Return the (X, Y) coordinate for the center point of the cell that contains the specified text.  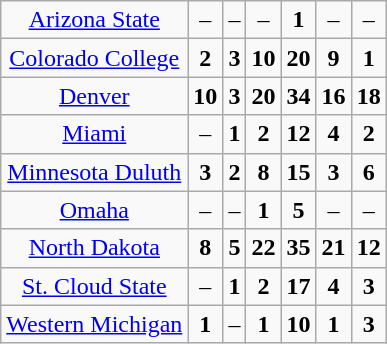
22 (264, 248)
9 (334, 58)
17 (298, 286)
Minnesota Duluth (94, 172)
6 (368, 172)
Denver (94, 96)
18 (368, 96)
Colorado College (94, 58)
Arizona State (94, 20)
35 (298, 248)
Omaha (94, 210)
16 (334, 96)
Miami (94, 134)
North Dakota (94, 248)
St. Cloud State (94, 286)
21 (334, 248)
34 (298, 96)
15 (298, 172)
Western Michigan (94, 324)
